Capture the cell that displays the provided text and extract its [X, Y] central coordinate. 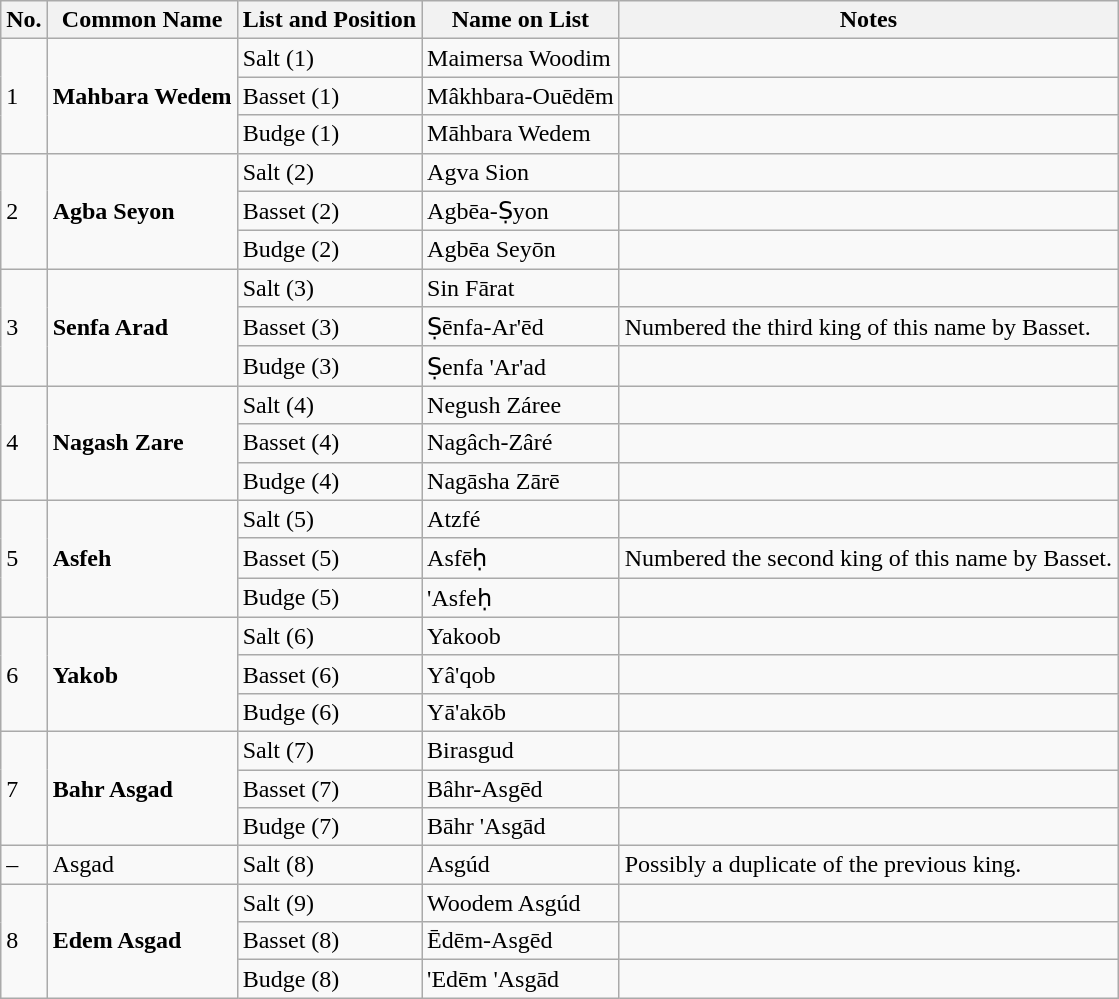
5 [24, 558]
Bāhr 'Asgād [521, 827]
Yakob [142, 674]
Asgad [142, 865]
8 [24, 941]
Ṣenfa 'Ar'ad [521, 366]
Budge (8) [329, 979]
Agbēa Seyōn [521, 250]
List and Position [329, 20]
6 [24, 674]
Basset (2) [329, 211]
Ṣēnfa-Ar'ēd [521, 327]
Negush Záree [521, 405]
Basset (5) [329, 558]
Basset (8) [329, 941]
Yā'akōb [521, 712]
Bahr Asgad [142, 788]
Yakoob [521, 636]
Yâ'qob [521, 674]
Atzfé [521, 519]
Salt (2) [329, 172]
Basset (4) [329, 443]
Agba Seyon [142, 211]
Ēdēm-Asgēd [521, 941]
Numbered the second king of this name by Basset. [868, 558]
Name on List [521, 20]
Numbered the third king of this name by Basset. [868, 327]
Nagāsha Zārē [521, 481]
Salt (9) [329, 903]
Budge (7) [329, 827]
Nagâch-Zâré [521, 443]
Budge (6) [329, 712]
2 [24, 211]
Budge (4) [329, 481]
Asfeh [142, 558]
Basset (1) [329, 96]
Māhbara Wedem [521, 134]
Salt (3) [329, 288]
Budge (2) [329, 250]
Budge (3) [329, 366]
Senfa Arad [142, 328]
No. [24, 20]
3 [24, 328]
Notes [868, 20]
Asfēḥ [521, 558]
Birasgud [521, 750]
Salt (8) [329, 865]
Salt (1) [329, 58]
'Asfeḥ [521, 598]
Basset (7) [329, 789]
Edem Asgad [142, 941]
Nagash Zare [142, 443]
Basset (3) [329, 327]
– [24, 865]
1 [24, 96]
Mâkhbara-Ouēdēm [521, 96]
Agbēa-Ṣyon [521, 211]
Mahbara Wedem [142, 96]
Sin Fārat [521, 288]
Salt (5) [329, 519]
Salt (4) [329, 405]
7 [24, 788]
Agva Sion [521, 172]
4 [24, 443]
Asgúd [521, 865]
Salt (6) [329, 636]
Maimersa Woodim [521, 58]
Budge (5) [329, 598]
Salt (7) [329, 750]
Bâhr-Asgēd [521, 789]
Possibly a duplicate of the previous king. [868, 865]
Budge (1) [329, 134]
Common Name [142, 20]
Woodem Asgúd [521, 903]
Basset (6) [329, 674]
'Edēm 'Asgād [521, 979]
